Scan for the cell matching the given text and deliver its [x, y] coordinate at center. 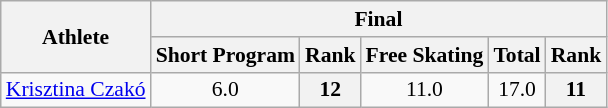
Final [379, 19]
11 [576, 90]
Short Program [226, 55]
6.0 [226, 90]
Total [516, 55]
17.0 [516, 90]
11.0 [425, 90]
Free Skating [425, 55]
Krisztina Czakó [76, 90]
12 [330, 90]
Athlete [76, 36]
